Extract the [x, y] coordinate from the center of the cell holding the provided text.  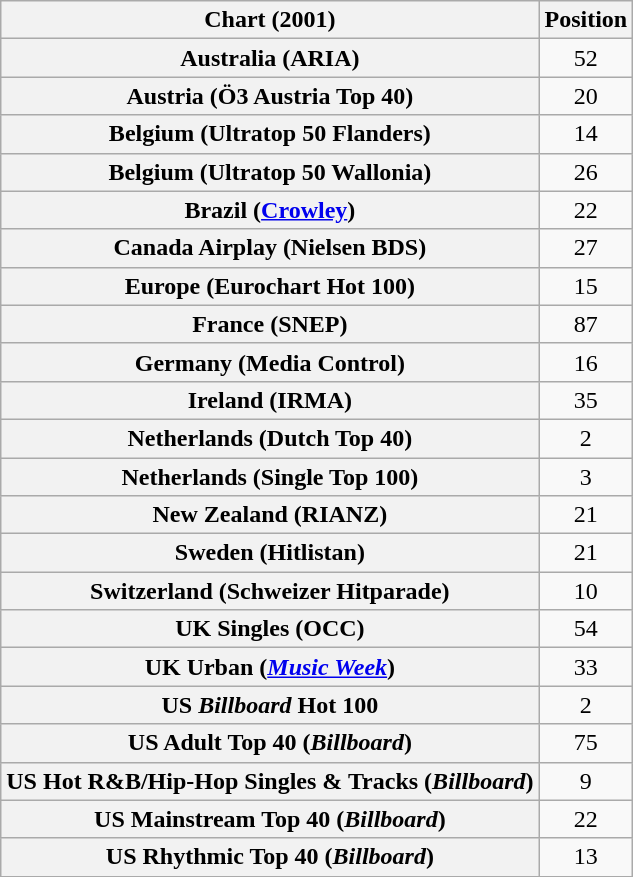
US Mainstream Top 40 (Billboard) [270, 819]
UK Singles (OCC) [270, 629]
14 [586, 134]
US Rhythmic Top 40 (Billboard) [270, 857]
20 [586, 96]
Brazil (Crowley) [270, 210]
France (SNEP) [270, 324]
Sweden (Hitlistan) [270, 553]
Netherlands (Single Top 100) [270, 477]
3 [586, 477]
16 [586, 362]
27 [586, 248]
US Adult Top 40 (Billboard) [270, 743]
US Hot R&B/Hip-Hop Singles & Tracks (Billboard) [270, 781]
US Billboard Hot 100 [270, 705]
Belgium (Ultratop 50 Flanders) [270, 134]
Canada Airplay (Nielsen BDS) [270, 248]
Australia (ARIA) [270, 58]
New Zealand (RIANZ) [270, 515]
UK Urban (Music Week) [270, 667]
35 [586, 400]
Austria (Ö3 Austria Top 40) [270, 96]
13 [586, 857]
Ireland (IRMA) [270, 400]
Europe (Eurochart Hot 100) [270, 286]
9 [586, 781]
Germany (Media Control) [270, 362]
Position [586, 20]
Chart (2001) [270, 20]
54 [586, 629]
10 [586, 591]
Switzerland (Schweizer Hitparade) [270, 591]
Netherlands (Dutch Top 40) [270, 438]
87 [586, 324]
26 [586, 172]
Belgium (Ultratop 50 Wallonia) [270, 172]
52 [586, 58]
33 [586, 667]
15 [586, 286]
75 [586, 743]
